Output the [X, Y] coordinate of the center of the cell containing the given text.  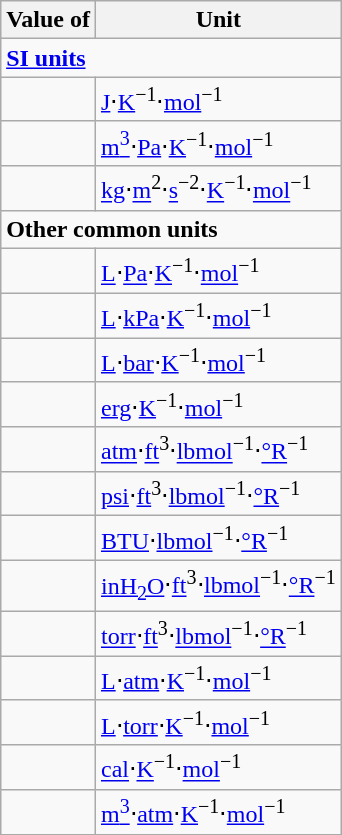
kg⋅m2⋅s−2⋅K−1⋅mol−1 [218, 188]
Other common units [172, 230]
atm⋅ft3⋅lbmol−1⋅°R−1 [218, 450]
L⋅kPa⋅K−1⋅mol−1 [218, 316]
torr⋅ft3⋅lbmol−1⋅°R−1 [218, 634]
cal⋅K−1⋅mol−1 [218, 768]
L⋅atm⋅K−1⋅mol−1 [218, 678]
L⋅Pa⋅K−1⋅mol−1 [218, 272]
L⋅torr⋅K−1⋅mol−1 [218, 722]
J⋅K−1⋅mol−1 [218, 100]
Value of [48, 20]
psi⋅ft3⋅lbmol−1⋅°R−1 [218, 494]
inH2O⋅ft3⋅lbmol−1⋅°R−1 [218, 586]
erg⋅K−1⋅mol−1 [218, 404]
m3⋅Pa⋅K−1⋅mol−1 [218, 144]
SI units [172, 58]
m3⋅atm⋅K−1⋅mol−1 [218, 812]
Unit [218, 20]
BTU⋅lbmol−1⋅°R−1 [218, 538]
L⋅bar⋅K−1⋅mol−1 [218, 360]
